Extract the (X, Y) coordinate from the center of the cell holding the provided text.  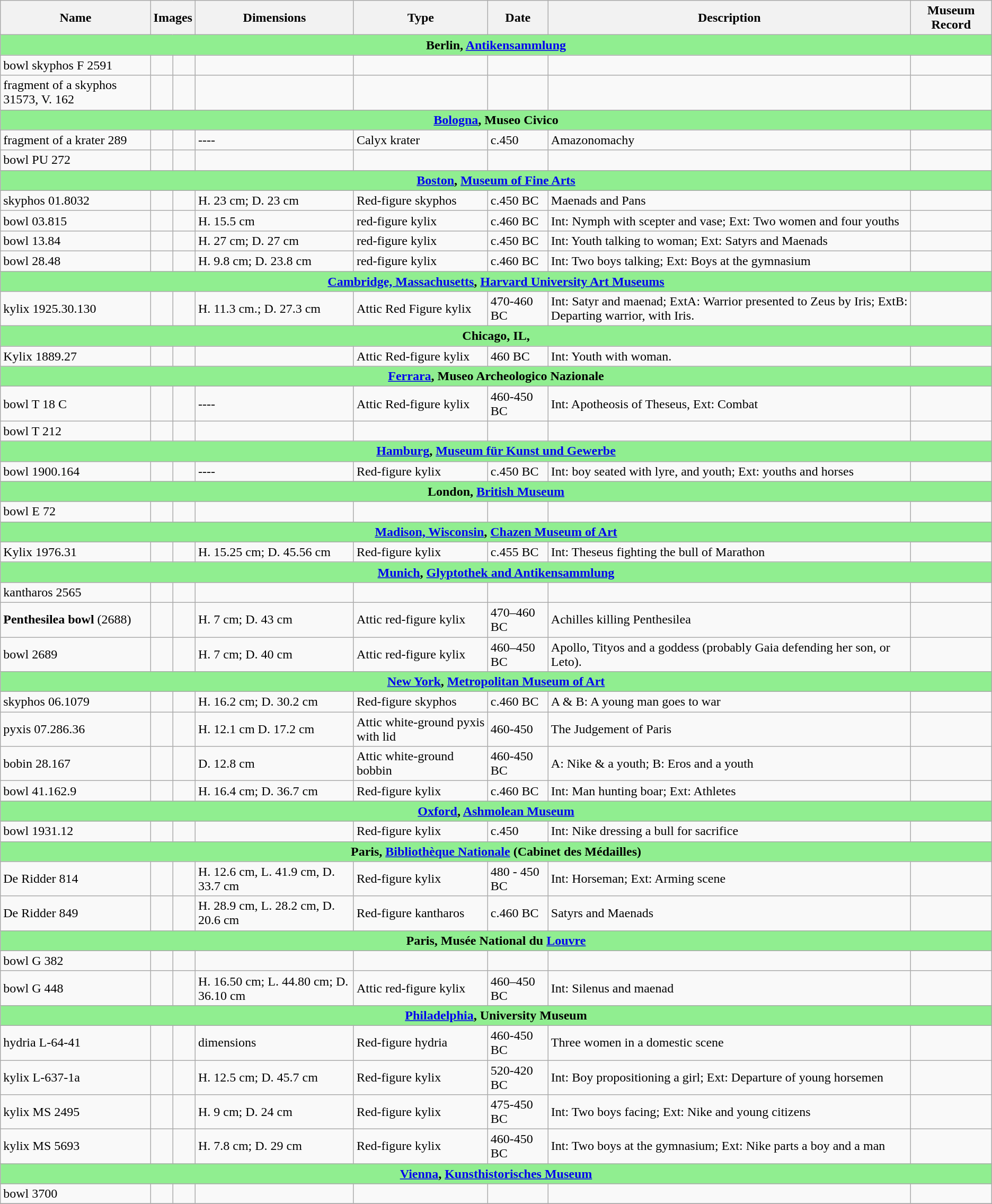
Int: Silenus and maenad (729, 988)
H. 16.50 cm; L. 44.80 cm; D. 36.10 cm (274, 988)
Achilles killing Penthesilea (729, 619)
H. 16.4 cm; D. 36.7 cm (274, 791)
bowl 1900.164 (75, 471)
Int: Two boys talking; Ext: Boys at the gymnasium (729, 261)
skyphos 01.8032 (75, 200)
H. 7 cm; D. 40 cm (274, 654)
Int: Youth with woman. (729, 356)
Int: Nymph with scepter and vase; Ext: Two women and four youths (729, 221)
bowl 1931.12 (75, 831)
520-420 BC (518, 1077)
H. 16.2 cm; D. 30.2 cm (274, 702)
H. 9 cm; D. 24 cm (274, 1112)
475-450 BC (518, 1112)
dimensions (274, 1042)
H. 11.3 cm.; D. 27.3 cm (274, 309)
Int: Horseman; Ext: Arming scene (729, 879)
Maenads and Pans (729, 200)
Attic white-ground bobbin (421, 763)
Madison, Wisconsin, Chazen Museum of Art (496, 532)
470–460 BC (518, 619)
bowl G 448 (75, 988)
Paris, Musée National du Louvre (496, 941)
Apollo, Tityos and a goddess (probably Gaia defending her son, or Leto). (729, 654)
Int: Satyr and maenad; ExtA: Warrior presented to Zeus by Iris; ExtB: Departing warrior, with Iris. (729, 309)
De Ridder 849 (75, 913)
Amazonomachy (729, 140)
D. 12.8 cm (274, 763)
460 BC (518, 356)
Int: Man hunting boar; Ext: Athletes (729, 791)
480 - 450 BC (518, 879)
Int: Two boys at the gymnasium; Ext: Nike parts a boy and a man (729, 1146)
bowl 2689 (75, 654)
Kylix 1976.31 (75, 552)
Munich, Glyptothek and Antikensammlung (496, 572)
H. 12.6 cm, L. 41.9 cm, D. 33.7 cm (274, 879)
bowl T 212 (75, 431)
Bologna, Museo Civico (496, 120)
Boston, Museum of Fine Arts (496, 180)
Red-figure hydria (421, 1042)
kylix 1925.30.130 (75, 309)
New York, Metropolitan Museum of Art (496, 682)
fragment of a krater 289 (75, 140)
bowl E 72 (75, 512)
The Judgement of Paris (729, 730)
Int: Apotheosis of Theseus, Ext: Combat (729, 404)
bowl T 18 C (75, 404)
bowl 03.815 (75, 221)
Oxford, Ashmolean Museum (496, 811)
H. 23 cm; D. 23 cm (274, 200)
Type (421, 18)
460-450 (518, 730)
Int: Two boys facing; Ext: Nike and young citizens (729, 1112)
kantharos 2565 (75, 592)
H. 15.5 cm (274, 221)
H. 7.8 cm; D. 29 cm (274, 1146)
Hamburg, Museum für Kunst und Gewerbe (496, 451)
London, British Museum (496, 491)
Images (173, 18)
Ferrara, Museo Archeologico Nazionale (496, 376)
H. 7 cm; D. 43 cm (274, 619)
Penthesilea bowl (2688) (75, 619)
bowl 41.162.9 (75, 791)
H. 12.5 cm; D. 45.7 cm (274, 1077)
A & B: A young man goes to war (729, 702)
H. 15.25 cm; D. 45.56 cm (274, 552)
Berlin, Antikensammlung (496, 45)
Chicago, IL, (496, 336)
Philadelphia, University Museum (496, 1015)
Date (518, 18)
Cambridge, Massachusetts, Harvard University Art Museums (496, 282)
Vienna, Kunsthistorisches Museum (496, 1174)
Int: Boy propositioning a girl; Ext: Departure of young horsemen (729, 1077)
c.455 BC (518, 552)
bobin 28.167 (75, 763)
bowl PU 272 (75, 160)
bowl skyphos F 2591 (75, 65)
H. 28.9 cm, L. 28.2 cm, D. 20.6 cm (274, 913)
Int: Theseus fighting the bull of Marathon (729, 552)
hydria L-64-41 (75, 1042)
Int: Youth talking to woman; Ext: Satyrs and Maenads (729, 241)
Museum Record (951, 18)
Satyrs and Maenads (729, 913)
skyphos 06.1079 (75, 702)
470-460 BC (518, 309)
pyxis 07.286.36 (75, 730)
De Ridder 814 (75, 879)
A: Nike & a youth; B: Eros and a youth (729, 763)
Attic Red Figure kylix (421, 309)
fragment of a skyphos 31573, V. 162 (75, 92)
Description (729, 18)
Calyx krater (421, 140)
Three women in a domestic scene (729, 1042)
H. 27 cm; D. 27 cm (274, 241)
Kylix 1889.27 (75, 356)
bowl 3700 (75, 1194)
Red-figure kantharos (421, 913)
Paris, Bibliothèque Nationale (Cabinet des Médailles) (496, 851)
Int: boy seated with lyre, and youth; Ext: youths and horses (729, 471)
Dimensions (274, 18)
bowl 28.48 (75, 261)
bowl 13.84 (75, 241)
H. 12.1 cm D. 17.2 cm (274, 730)
kylix L-637-1a (75, 1077)
H. 9.8 cm; D. 23.8 cm (274, 261)
bowl G 382 (75, 961)
kylix MS 2495 (75, 1112)
Name (75, 18)
Int: Nike dressing a bull for sacrifice (729, 831)
kylix MS 5693 (75, 1146)
Attic white-ground pyxis with lid (421, 730)
